Scan for the cell matching the given text and deliver its (x, y) coordinate at center. 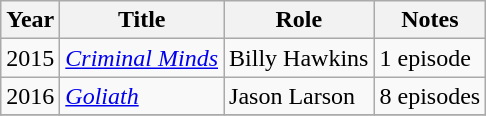
2016 (30, 96)
Role (299, 20)
Notes (430, 20)
8 episodes (430, 96)
Billy Hawkins (299, 58)
Year (30, 20)
Goliath (142, 96)
1 episode (430, 58)
Title (142, 20)
2015 (30, 58)
Criminal Minds (142, 58)
Jason Larson (299, 96)
